Return the [x, y] coordinate for the center point of the cell that contains the specified text.  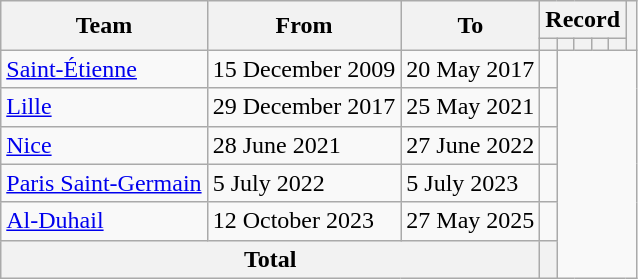
25 May 2021 [470, 107]
Total [270, 259]
Saint-Étienne [104, 69]
5 July 2023 [470, 183]
28 June 2021 [304, 145]
Al-Duhail [104, 221]
Record [583, 20]
27 May 2025 [470, 221]
5 July 2022 [304, 183]
12 October 2023 [304, 221]
Nice [104, 145]
20 May 2017 [470, 69]
Paris Saint-Germain [104, 183]
27 June 2022 [470, 145]
From [304, 26]
29 December 2017 [304, 107]
Lille [104, 107]
To [470, 26]
15 December 2009 [304, 69]
Team [104, 26]
